Capture the cell that displays the provided text and extract its [X, Y] central coordinate. 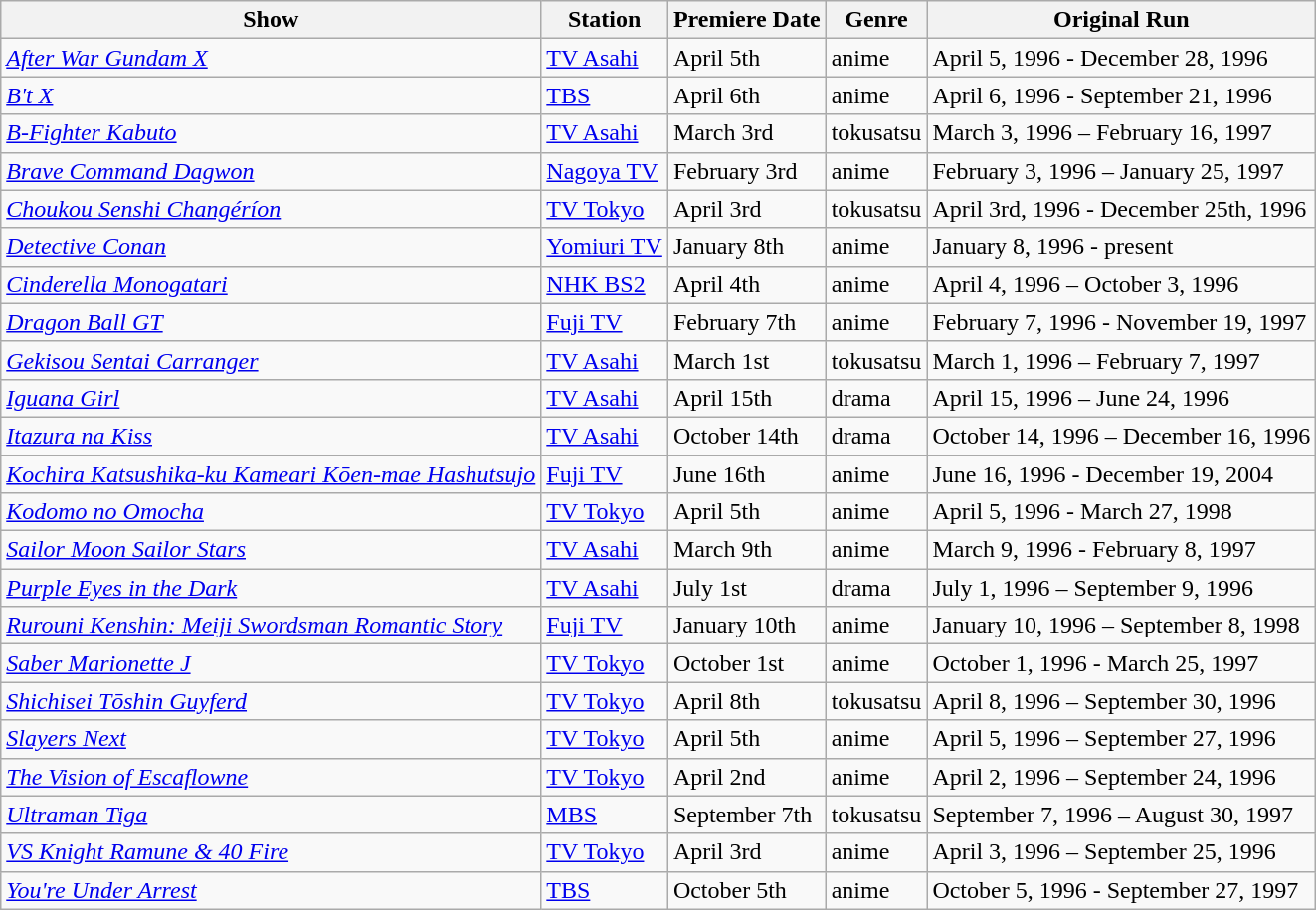
March 3, 1996 – February 16, 1997 [1122, 133]
April 15th [746, 398]
October 1, 1996 - March 25, 1997 [1122, 663]
Kodomo no Omocha [271, 512]
July 1st [746, 588]
January 10, 1996 – September 8, 1998 [1122, 626]
October 5, 1996 - September 27, 1997 [1122, 890]
April 6th [746, 95]
April 8th [746, 701]
April 4, 1996 – October 3, 1996 [1122, 284]
Rurouni Kenshin: Meiji Swordsman Romantic Story [271, 626]
March 3rd [746, 133]
Nagoya TV [605, 171]
Station [605, 20]
March 9, 1996 - February 8, 1997 [1122, 550]
Cinderella Monogatari [271, 284]
June 16, 1996 - December 19, 2004 [1122, 474]
October 1st [746, 663]
March 1st [746, 360]
April 2nd [746, 777]
Slayers Next [271, 739]
Ultraman Tiga [271, 815]
February 7, 1996 - November 19, 1997 [1122, 322]
Detective Conan [271, 247]
Yomiuri TV [605, 247]
Premiere Date [746, 20]
April 2, 1996 – September 24, 1996 [1122, 777]
January 8, 1996 - present [1122, 247]
April 6, 1996 - September 21, 1996 [1122, 95]
After War Gundam X [271, 58]
March 9th [746, 550]
April 5, 1996 - December 28, 1996 [1122, 58]
April 3rd, 1996 - December 25th, 1996 [1122, 209]
July 1, 1996 – September 9, 1996 [1122, 588]
February 7th [746, 322]
Purple Eyes in the Dark [271, 588]
Itazura na Kiss [271, 436]
Iguana Girl [271, 398]
Sailor Moon Sailor Stars [271, 550]
MBS [605, 815]
March 1, 1996 – February 7, 1997 [1122, 360]
B-Fighter Kabuto [271, 133]
Choukou Senshi Changéríon [271, 209]
January 10th [746, 626]
VS Knight Ramune & 40 Fire [271, 852]
April 15, 1996 – June 24, 1996 [1122, 398]
June 16th [746, 474]
Shichisei Tōshin Guyferd [271, 701]
April 5, 1996 – September 27, 1996 [1122, 739]
April 3, 1996 – September 25, 1996 [1122, 852]
B't X [271, 95]
October 5th [746, 890]
Show [271, 20]
Dragon Ball GT [271, 322]
You're Under Arrest [271, 890]
NHK BS2 [605, 284]
Original Run [1122, 20]
September 7th [746, 815]
September 7, 1996 – August 30, 1997 [1122, 815]
Genre [876, 20]
Gekisou Sentai Carranger [271, 360]
October 14th [746, 436]
January 8th [746, 247]
April 4th [746, 284]
February 3rd [746, 171]
The Vision of Escaflowne [271, 777]
April 8, 1996 – September 30, 1996 [1122, 701]
Brave Command Dagwon [271, 171]
October 14, 1996 – December 16, 1996 [1122, 436]
Kochira Katsushika-ku Kameari Kōen-mae Hashutsujo [271, 474]
Saber Marionette J [271, 663]
February 3, 1996 – January 25, 1997 [1122, 171]
April 5, 1996 - March 27, 1998 [1122, 512]
